Pinpoint the cell where the given text exists, returning its (X, Y) midpoint coordinate. 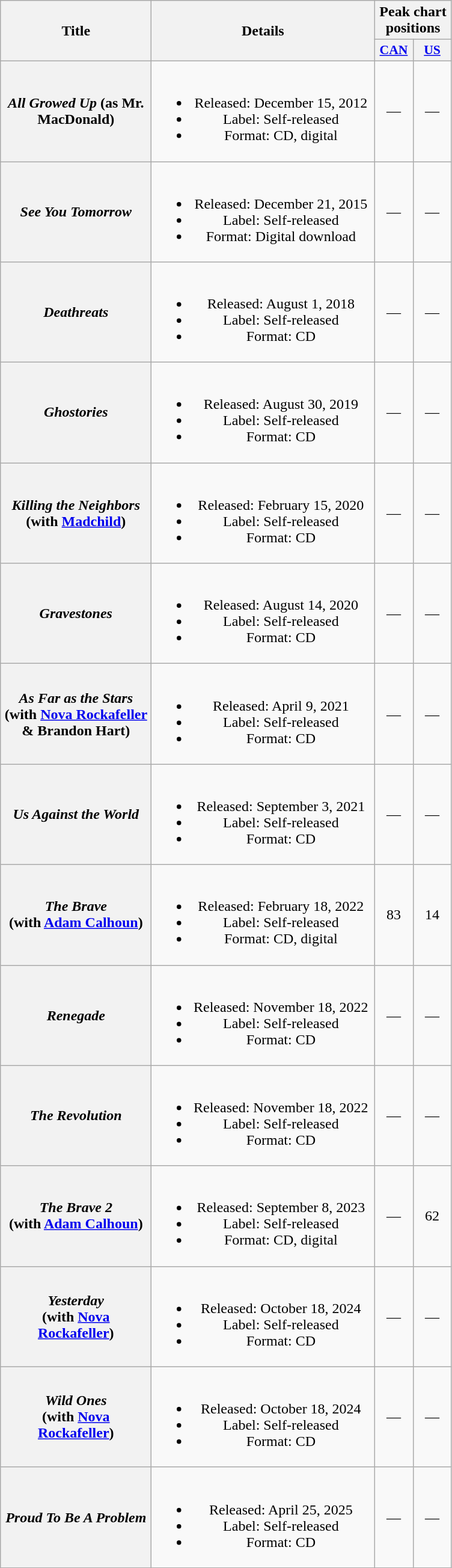
The Brave 2(with Adam Calhoun) (76, 1216)
83 (394, 915)
Released: April 25, 2025Label: Self-releasedFormat: CD (263, 1517)
Deathreats (76, 313)
Details (263, 31)
Released: December 15, 2012Label: Self-releasedFormat: CD, digital (263, 111)
CAN (394, 51)
Us Against the World (76, 814)
Released: September 3, 2021Label: Self-releasedFormat: CD (263, 814)
US (432, 51)
See You Tomorrow (76, 212)
Yesterday(with Nova Rockafeller) (76, 1317)
Released: August 30, 2019Label: Self-releasedFormat: CD (263, 412)
Peak chart positions (413, 20)
Gravestones (76, 613)
Released: August 14, 2020Label: Self-releasedFormat: CD (263, 613)
The Revolution (76, 1116)
Released: September 8, 2023Label: Self-releasedFormat: CD, digital (263, 1216)
The Brave(with Adam Calhoun) (76, 915)
All Growed Up (as Mr. MacDonald) (76, 111)
Released: August 1, 2018Label: Self-releasedFormat: CD (263, 313)
As Far as the Stars(with Nova Rockafeller & Brandon Hart) (76, 714)
Wild Ones(with Nova Rockafeller) (76, 1416)
Ghostories (76, 412)
Released: February 18, 2022Label: Self-releasedFormat: CD, digital (263, 915)
Proud To Be A Problem (76, 1517)
14 (432, 915)
Released: April 9, 2021Label: Self-releasedFormat: CD (263, 714)
Killing the Neighbors(with Madchild) (76, 513)
Title (76, 31)
Released: December 21, 2015Label: Self-releasedFormat: Digital download (263, 212)
62 (432, 1216)
Released: February 15, 2020Label: Self-releasedFormat: CD (263, 513)
Renegade (76, 1015)
